For the text-containing cell, return its midpoint in [x, y] coordinate format. 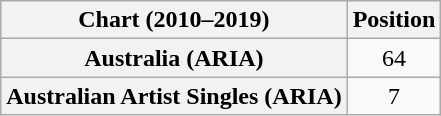
Australian Artist Singles (ARIA) [174, 96]
64 [394, 58]
Position [394, 20]
Australia (ARIA) [174, 58]
7 [394, 96]
Chart (2010–2019) [174, 20]
